Determine the [X, Y] coordinate at the center of the cell enclosing the given text.  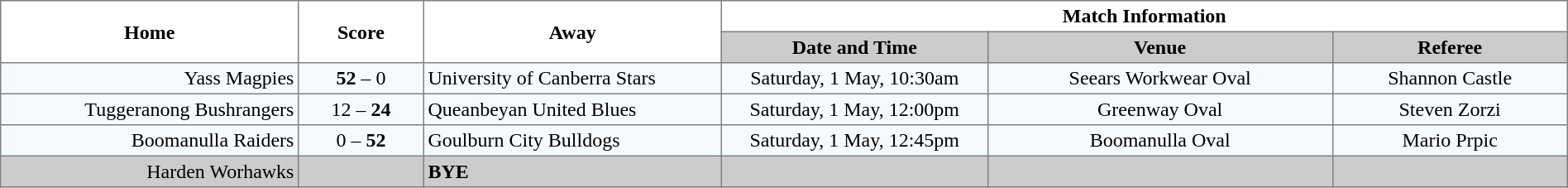
Harden Worhawks [150, 171]
Goulburn City Bulldogs [572, 141]
0 – 52 [361, 141]
Match Information [1145, 17]
12 – 24 [361, 109]
Boomanulla Raiders [150, 141]
University of Canberra Stars [572, 79]
Seears Workwear Oval [1159, 79]
Score [361, 31]
Greenway Oval [1159, 109]
Yass Magpies [150, 79]
Saturday, 1 May, 10:30am [854, 79]
Steven Zorzi [1450, 109]
Date and Time [854, 47]
Tuggeranong Bushrangers [150, 109]
Referee [1450, 47]
Home [150, 31]
Shannon Castle [1450, 79]
BYE [572, 171]
Saturday, 1 May, 12:45pm [854, 141]
Away [572, 31]
Venue [1159, 47]
Saturday, 1 May, 12:00pm [854, 109]
Queanbeyan United Blues [572, 109]
Mario Prpic [1450, 141]
52 – 0 [361, 79]
Boomanulla Oval [1159, 141]
